Detect which cell encompasses the target text, then output its (X, Y) center coordinate. 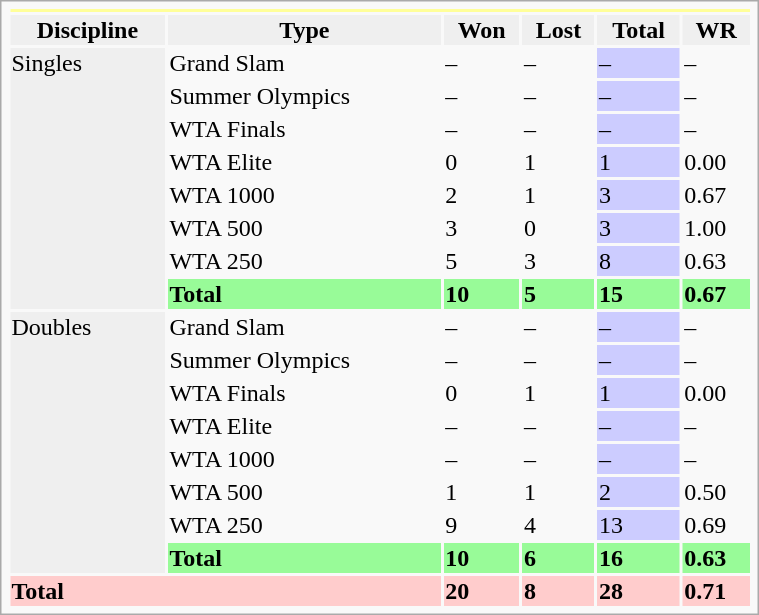
Type (304, 30)
20 (482, 591)
Doubles (88, 442)
6 (559, 558)
0.50 (716, 492)
Singles (88, 178)
13 (638, 525)
9 (482, 525)
Lost (559, 30)
0.71 (716, 591)
Discipline (88, 30)
4 (559, 525)
16 (638, 558)
0.69 (716, 525)
28 (638, 591)
15 (638, 294)
1.00 (716, 228)
Won (482, 30)
WR (716, 30)
